Output the (X, Y) coordinate of the center of the cell containing the given text.  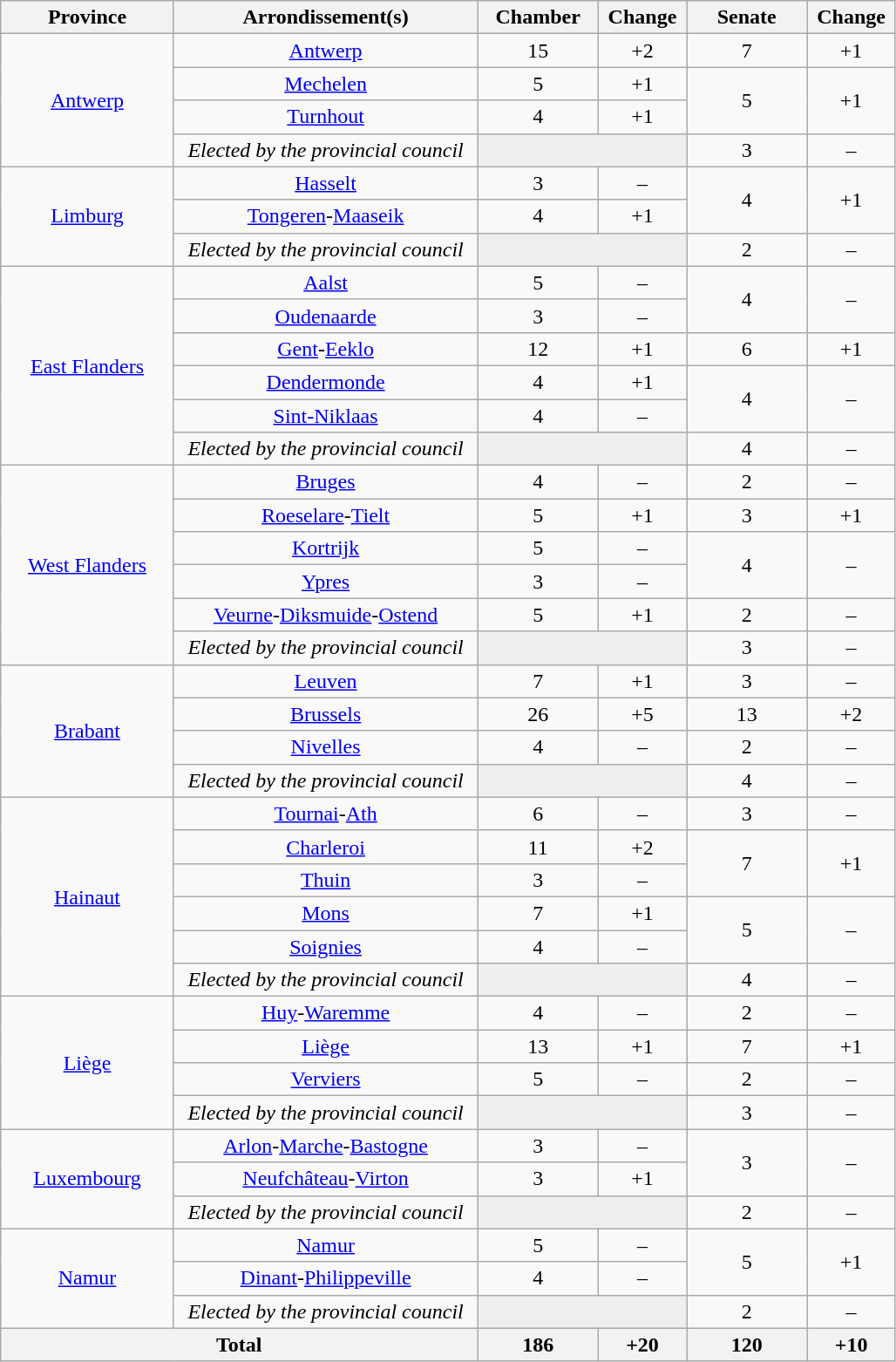
Hainaut (87, 896)
West Flanders (87, 565)
Thuin (326, 880)
Charleroi (326, 847)
Sint-Niklaas (326, 416)
+10 (851, 1345)
Dinant-Philippeville (326, 1278)
120 (748, 1345)
Verviers (326, 1079)
Soignies (326, 946)
Neufchâteau-Virton (326, 1179)
Total (239, 1345)
Arlon-Marche-Bastogne (326, 1146)
26 (539, 714)
Gent-Eeklo (326, 349)
Brabant (87, 731)
East Flanders (87, 365)
Veurne-Diksmuide-Ostend (326, 615)
Senate (748, 17)
Huy-Waremme (326, 1013)
15 (539, 51)
Arrondissement(s) (326, 17)
Ypres (326, 582)
+5 (641, 714)
Dendermonde (326, 382)
Turnhout (326, 117)
11 (539, 847)
Limburg (87, 216)
Luxembourg (87, 1179)
Leuven (326, 681)
Brussels (326, 714)
12 (539, 349)
Roeselare-Tielt (326, 515)
Nivelles (326, 747)
Province (87, 17)
+20 (641, 1345)
186 (539, 1345)
Bruges (326, 482)
Kortrijk (326, 548)
Mechelen (326, 84)
Mons (326, 913)
Chamber (539, 17)
Aalst (326, 283)
Tournai-Ath (326, 814)
Tongeren-Maaseik (326, 216)
Hasselt (326, 183)
Oudenaarde (326, 316)
